Identify which cell holds the provided text, then report its (X, Y) central coordinate. 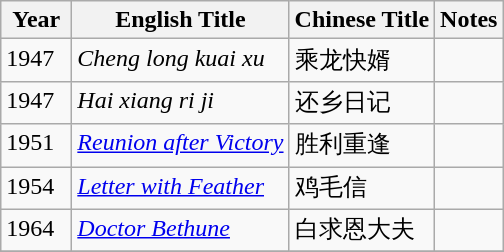
Letter with Feather (180, 188)
1951 (36, 146)
English Title (180, 20)
Notes (469, 20)
鸡毛信 (362, 188)
Reunion after Victory (180, 146)
还乡日记 (362, 102)
Cheng long kuai xu (180, 60)
Year (36, 20)
1964 (36, 230)
胜利重逢 (362, 146)
Hai xiang ri ji (180, 102)
Doctor Bethune (180, 230)
乘龙快婿 (362, 60)
1954 (36, 188)
白求恩大夫 (362, 230)
Chinese Title (362, 20)
